Provide the (x, y) coordinate of the cell's center where the given text is located.  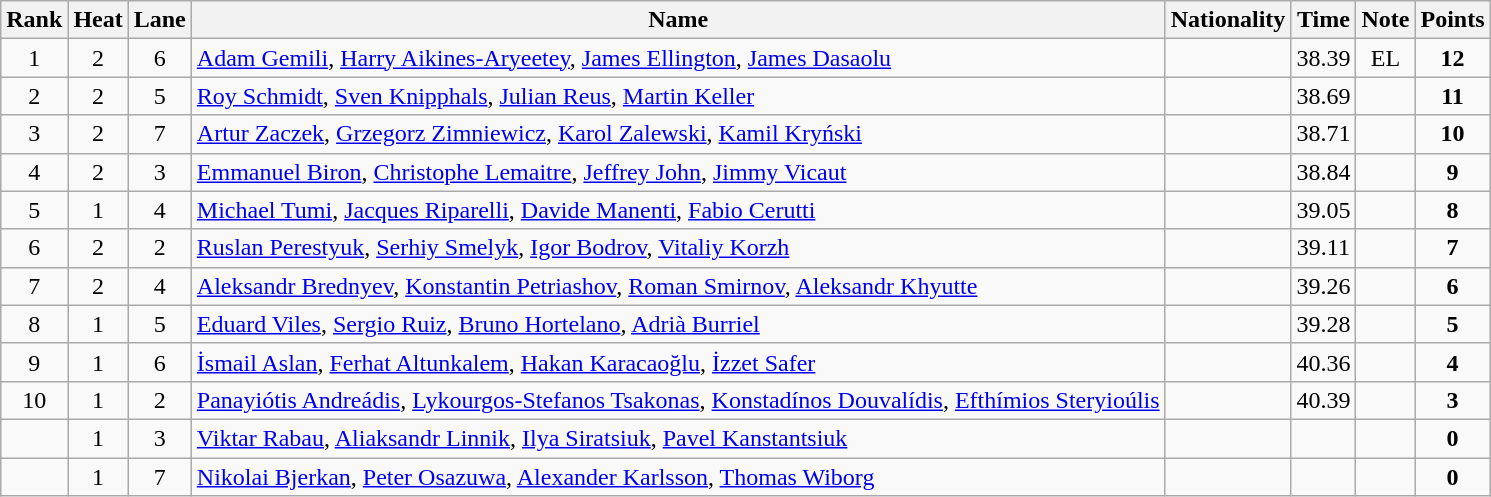
Nikolai Bjerkan, Peter Osazuwa, Alexander Karlsson, Thomas Wiborg (678, 477)
38.39 (1324, 58)
Artur Zaczek, Grzegorz Zimniewicz, Karol Zalewski, Kamil Kryński (678, 134)
Emmanuel Biron, Christophe Lemaitre, Jeffrey John, Jimmy Vicaut (678, 172)
40.36 (1324, 362)
11 (1452, 96)
Roy Schmidt, Sven Knipphals, Julian Reus, Martin Keller (678, 96)
39.05 (1324, 210)
Ruslan Perestyuk, Serhiy Smelyk, Igor Bodrov, Vitaliy Korzh (678, 248)
Aleksandr Brednyev, Konstantin Petriashov, Roman Smirnov, Aleksandr Khyutte (678, 286)
12 (1452, 58)
39.28 (1324, 324)
Panayiótis Andreádis, Lykourgos-Stefanos Tsakonas, Konstadínos Douvalídis, Efthímios Steryioúlis (678, 400)
Points (1452, 20)
Lane (160, 20)
Name (678, 20)
39.26 (1324, 286)
40.39 (1324, 400)
38.69 (1324, 96)
Note (1386, 20)
İsmail Aslan, Ferhat Altunkalem, Hakan Karacaoğlu, İzzet Safer (678, 362)
Adam Gemili, Harry Aikines-Aryeetey, James Ellington, James Dasaolu (678, 58)
38.71 (1324, 134)
Heat (98, 20)
EL (1386, 58)
38.84 (1324, 172)
39.11 (1324, 248)
Nationality (1228, 20)
Eduard Viles, Sergio Ruiz, Bruno Hortelano, Adrià Burriel (678, 324)
Viktar Rabau, Aliaksandr Linnik, Ilya Siratsiuk, Pavel Kanstantsiuk (678, 438)
Time (1324, 20)
Rank (34, 20)
Michael Tumi, Jacques Riparelli, Davide Manenti, Fabio Cerutti (678, 210)
